Return the [X, Y] coordinate for the center point of the cell that contains the specified text.  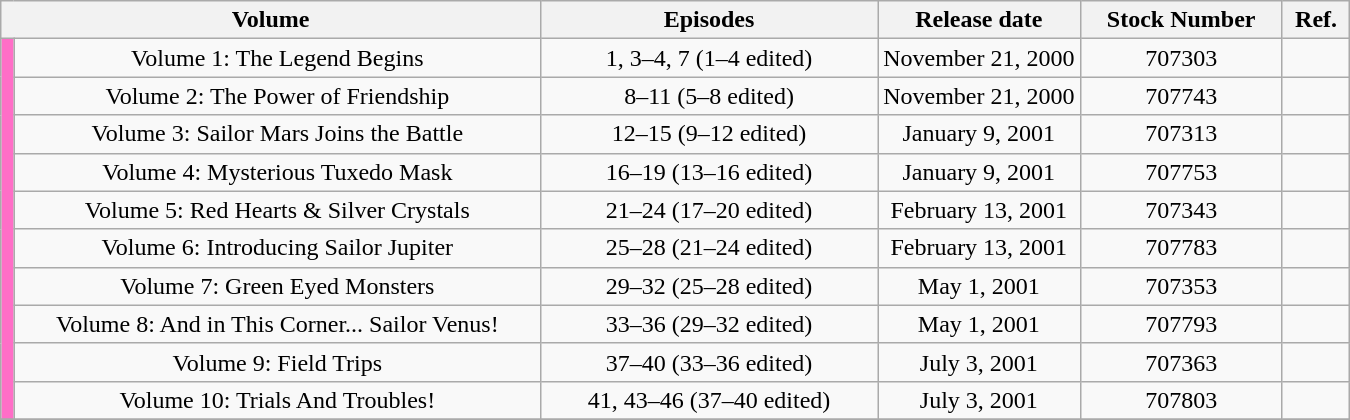
707303 [1181, 58]
25–28 (21–24 edited) [708, 248]
37–40 (33–36 edited) [708, 362]
Volume 9: Field Trips [277, 362]
Release date [979, 20]
Ref. [1316, 20]
1, 3–4, 7 (1–4 edited) [708, 58]
Volume 6: Introducing Sailor Jupiter [277, 248]
707343 [1181, 210]
29–32 (25–28 edited) [708, 286]
Volume 7: Green Eyed Monsters [277, 286]
707743 [1181, 96]
707753 [1181, 172]
Volume 3: Sailor Mars Joins the Battle [277, 134]
Stock Number [1181, 20]
Volume [271, 20]
707803 [1181, 400]
12–15 (9–12 edited) [708, 134]
707793 [1181, 324]
Volume 10: Trials And Troubles! [277, 400]
707353 [1181, 286]
16–19 (13–16 edited) [708, 172]
707313 [1181, 134]
Volume 4: Mysterious Tuxedo Mask [277, 172]
Volume 5: Red Hearts & Silver Crystals [277, 210]
Volume 8: And in This Corner... Sailor Venus! [277, 324]
707363 [1181, 362]
33–36 (29–32 edited) [708, 324]
707783 [1181, 248]
41, 43–46 (37–40 edited) [708, 400]
Episodes [708, 20]
21–24 (17–20 edited) [708, 210]
8–11 (5–8 edited) [708, 96]
Volume 2: The Power of Friendship [277, 96]
Volume 1: The Legend Begins [277, 58]
